Locate the cell with the specified text and output its (x, y) center coordinate. 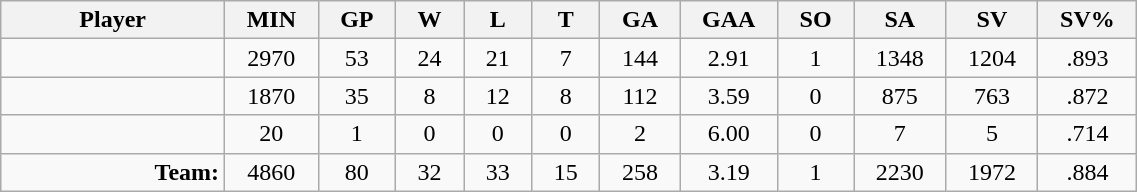
763 (992, 96)
Team: (113, 172)
15 (566, 172)
GAA (728, 20)
24 (430, 58)
21 (498, 58)
1348 (900, 58)
32 (430, 172)
20 (272, 134)
1972 (992, 172)
.884 (1088, 172)
33 (498, 172)
2970 (272, 58)
3.19 (728, 172)
.714 (1088, 134)
SV% (1088, 20)
258 (640, 172)
5 (992, 134)
144 (640, 58)
SV (992, 20)
875 (900, 96)
SA (900, 20)
12 (498, 96)
80 (356, 172)
3.59 (728, 96)
2230 (900, 172)
T (566, 20)
1204 (992, 58)
Player (113, 20)
.872 (1088, 96)
4860 (272, 172)
1870 (272, 96)
112 (640, 96)
MIN (272, 20)
35 (356, 96)
GA (640, 20)
.893 (1088, 58)
6.00 (728, 134)
2 (640, 134)
W (430, 20)
SO (816, 20)
53 (356, 58)
L (498, 20)
2.91 (728, 58)
GP (356, 20)
